Determine the (X, Y) coordinate at the center of the cell enclosing the given text.  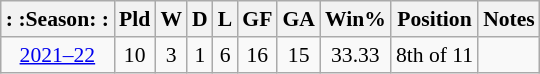
2021–22 (58, 55)
L (226, 19)
3 (171, 55)
1 (200, 55)
Pld (134, 19)
D (200, 19)
GF (257, 19)
Position (434, 19)
Win% (356, 19)
8th of 11 (434, 55)
15 (298, 55)
W (171, 19)
10 (134, 55)
33.33 (356, 55)
Notes (509, 19)
GA (298, 19)
16 (257, 55)
6 (226, 55)
: :Season: : (58, 19)
